Search for the cell housing the specified text and yield its [x, y] center coordinate. 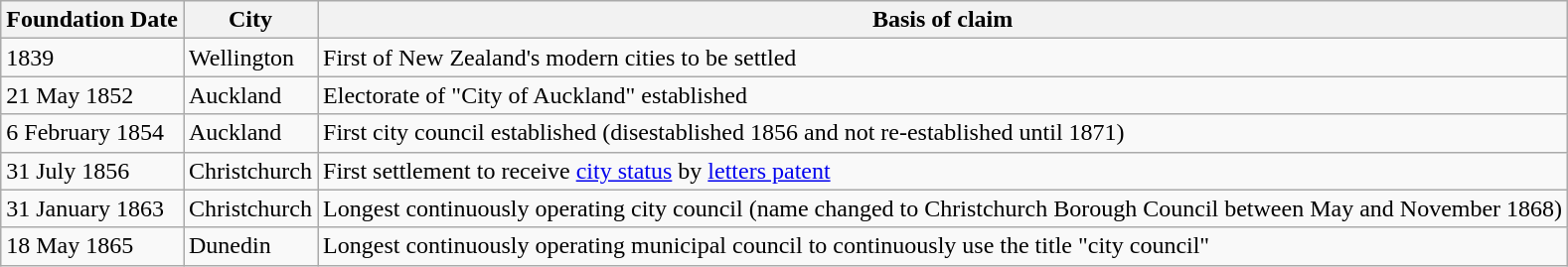
City [250, 20]
Foundation Date [92, 20]
18 May 1865 [92, 246]
Wellington [250, 58]
Longest continuously operating city council (name changed to Christchurch Borough Council between May and November 1868) [943, 208]
First of New Zealand's modern cities to be settled [943, 58]
6 February 1854 [92, 133]
Electorate of "City of Auckland" established [943, 95]
31 July 1856 [92, 171]
21 May 1852 [92, 95]
Longest continuously operating municipal council to continuously use the title "city council" [943, 246]
Dunedin [250, 246]
First settlement to receive city status by letters patent [943, 171]
Basis of claim [943, 20]
First city council established (disestablished 1856 and not re-established until 1871) [943, 133]
1839 [92, 58]
31 January 1863 [92, 208]
